Capture the cell that displays the provided text and extract its [x, y] central coordinate. 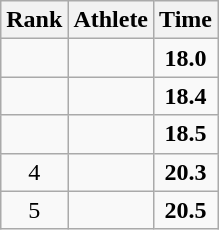
18.5 [186, 134]
18.0 [186, 58]
5 [34, 210]
Time [186, 20]
Athlete [111, 20]
18.4 [186, 96]
20.3 [186, 172]
4 [34, 172]
Rank [34, 20]
20.5 [186, 210]
